Determine the (X, Y) coordinate at the center of the cell enclosing the given text.  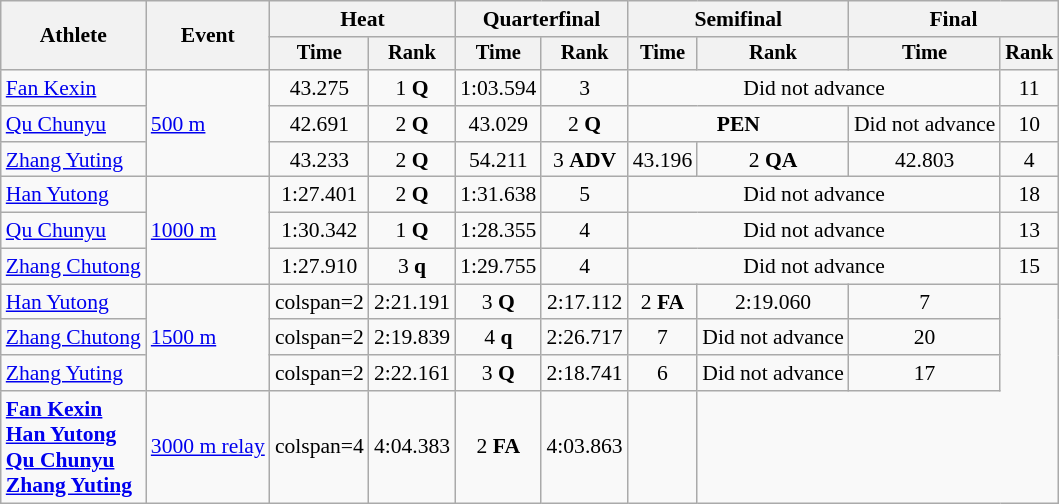
Final (954, 19)
3 ADV (584, 160)
1:03.594 (498, 88)
2:21.191 (412, 302)
18 (1029, 195)
2:19.060 (773, 302)
43.029 (498, 124)
43.196 (662, 160)
1:27.910 (320, 267)
1:28.355 (498, 231)
15 (1029, 267)
3000 m relay (208, 447)
43.275 (320, 88)
Semifinal (738, 19)
54.211 (498, 160)
2:22.161 (412, 373)
Event (208, 36)
11 (1029, 88)
17 (925, 373)
10 (1029, 124)
43.233 (320, 160)
5 (584, 195)
4:04.383 (412, 447)
1:27.401 (320, 195)
Quarterfinal (542, 19)
500 m (208, 124)
1500 m (208, 338)
1:29.755 (498, 267)
20 (925, 338)
3 (584, 88)
Fan Kexin (74, 88)
2:19.839 (412, 338)
1:31.638 (498, 195)
Athlete (74, 36)
1000 m (208, 230)
4:03.863 (584, 447)
2:17.112 (584, 302)
colspan=4 (320, 447)
2:18.741 (584, 373)
Fan KexinHan YutongQu ChunyuZhang Yuting (74, 447)
42.691 (320, 124)
42.803 (925, 160)
13 (1029, 231)
3 q (412, 267)
2:26.717 (584, 338)
1:30.342 (320, 231)
2 QA (773, 160)
4 q (498, 338)
Heat (362, 19)
6 (662, 373)
PEN (738, 124)
